From the cell containing the given text, extract its center point as (X, Y) coordinate. 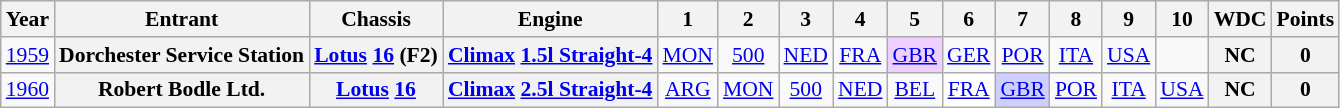
Lotus 16 (F2) (376, 55)
Climax 1.5l Straight-4 (550, 55)
Points (1306, 19)
Year (28, 19)
Lotus 16 (376, 90)
BEL (916, 90)
3 (806, 19)
Engine (550, 19)
10 (1182, 19)
2 (748, 19)
6 (968, 19)
Climax 2.5l Straight-4 (550, 90)
5 (916, 19)
9 (1128, 19)
WDC (1240, 19)
Dorchester Service Station (182, 55)
1959 (28, 55)
1960 (28, 90)
Chassis (376, 19)
4 (860, 19)
ARG (688, 90)
7 (1022, 19)
1 (688, 19)
Robert Bodle Ltd. (182, 90)
8 (1076, 19)
Entrant (182, 19)
GER (968, 55)
